Identify which cell holds the provided text, then report its [X, Y] central coordinate. 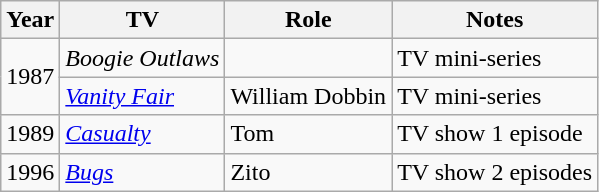
Boogie Outlaws [142, 58]
1996 [30, 172]
Bugs [142, 172]
Casualty [142, 134]
TV show 1 episode [495, 134]
TV [142, 20]
1987 [30, 77]
William Dobbin [308, 96]
Notes [495, 20]
Year [30, 20]
Role [308, 20]
Vanity Fair [142, 96]
Tom [308, 134]
Zito [308, 172]
1989 [30, 134]
TV show 2 episodes [495, 172]
